Extract the (X, Y) coordinate from the center of the cell holding the provided text.  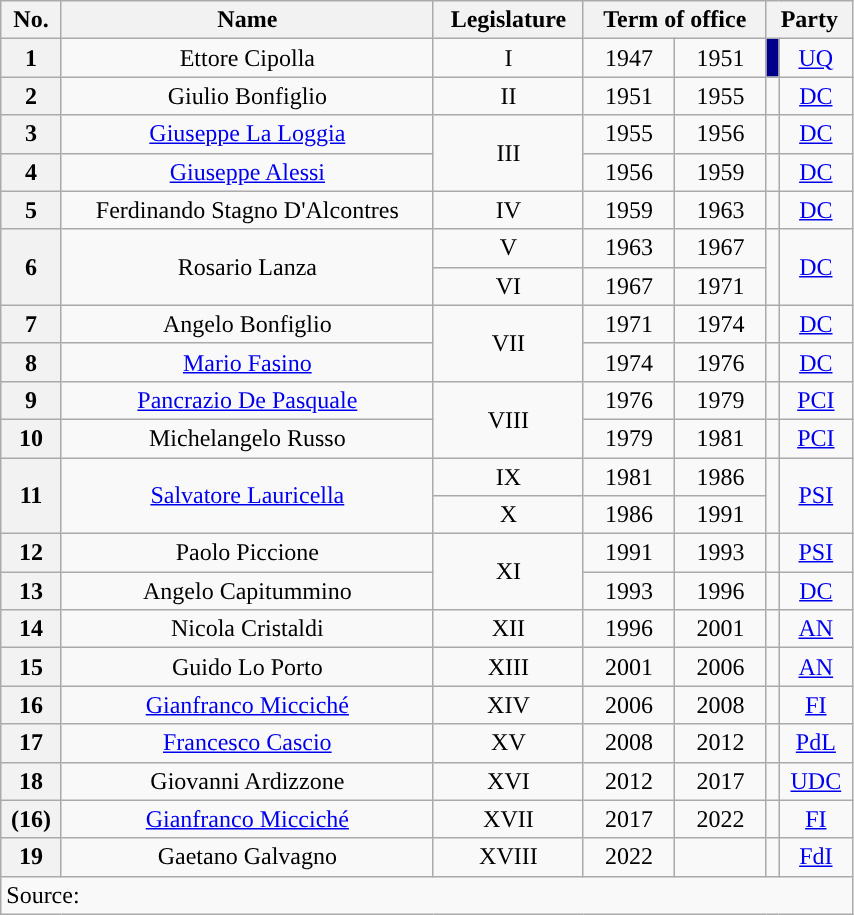
Giuseppe La Loggia (247, 134)
Francesco Cascio (247, 743)
Mario Fasino (247, 362)
13 (31, 591)
II (508, 96)
3 (31, 134)
Paolo Piccione (247, 553)
VII (508, 343)
IX (508, 477)
XVIII (508, 857)
No. (31, 20)
Ferdinando Stagno D'Alcontres (247, 210)
14 (31, 629)
19 (31, 857)
Gaetano Galvagno (247, 857)
11 (31, 496)
Salvatore Lauricella (247, 496)
6 (31, 267)
Party (809, 20)
2 (31, 96)
V (508, 248)
PdL (816, 743)
Angelo Bonfiglio (247, 324)
4 (31, 172)
VI (508, 286)
X (508, 515)
Giuseppe Alessi (247, 172)
VIII (508, 419)
Guido Lo Porto (247, 667)
XVI (508, 781)
XIV (508, 705)
Name (247, 20)
XVII (508, 819)
(16) (31, 819)
XV (508, 743)
Legislature (508, 20)
8 (31, 362)
Rosario Lanza (247, 267)
FdI (816, 857)
1947 (628, 58)
9 (31, 400)
XIII (508, 667)
7 (31, 324)
Giulio Bonfiglio (247, 96)
Michelangelo Russo (247, 438)
15 (31, 667)
Pancrazio De Pasquale (247, 400)
Term of office (674, 20)
Nicola Cristaldi (247, 629)
III (508, 153)
UQ (816, 58)
17 (31, 743)
I (508, 58)
1 (31, 58)
5 (31, 210)
Ettore Cipolla (247, 58)
18 (31, 781)
XI (508, 572)
UDC (816, 781)
Giovanni Ardizzone (247, 781)
10 (31, 438)
16 (31, 705)
12 (31, 553)
IV (508, 210)
Angelo Capitummino (247, 591)
XII (508, 629)
Source: (427, 895)
